Search for the cell housing the specified text and yield its [x, y] center coordinate. 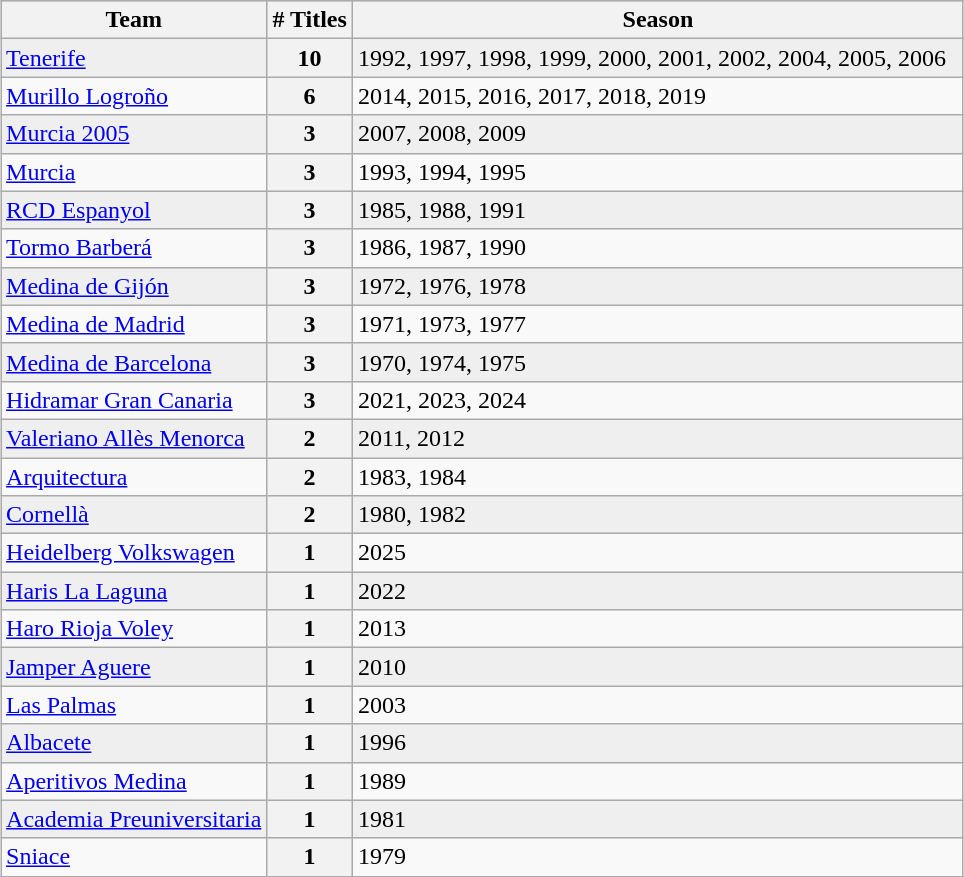
1972, 1976, 1978 [658, 286]
2021, 2023, 2024 [658, 400]
Team [134, 20]
2022 [658, 591]
Murcia [134, 172]
10 [310, 58]
Las Palmas [134, 705]
2025 [658, 553]
Jamper Aguere [134, 667]
1989 [658, 781]
RCD Espanyol [134, 210]
Hidramar Gran Canaria [134, 400]
Haro Rioja Voley [134, 629]
1985, 1988, 1991 [658, 210]
1993, 1994, 1995 [658, 172]
1986, 1987, 1990 [658, 248]
1970, 1974, 1975 [658, 362]
Medina de Gijón [134, 286]
1980, 1982 [658, 515]
# Titles [310, 20]
Murcia 2005 [134, 134]
Valeriano Allès Menorca [134, 438]
Cornellà [134, 515]
Season [658, 20]
Albacete [134, 743]
Medina de Barcelona [134, 362]
6 [310, 96]
2010 [658, 667]
Arquitectura [134, 477]
Tormo Barberá [134, 248]
1983, 1984 [658, 477]
Tenerife [134, 58]
Haris La Laguna [134, 591]
1971, 1973, 1977 [658, 324]
1992, 1997, 1998, 1999, 2000, 2001, 2002, 2004, 2005, 2006 [658, 58]
1979 [658, 857]
Heidelberg Volkswagen [134, 553]
1996 [658, 743]
2011, 2012 [658, 438]
2014, 2015, 2016, 2017, 2018, 2019 [658, 96]
2007, 2008, 2009 [658, 134]
Medina de Madrid [134, 324]
2003 [658, 705]
1981 [658, 819]
Sniace [134, 857]
Aperitivos Medina [134, 781]
Murillo Logroño [134, 96]
Academia Preuniversitaria [134, 819]
2013 [658, 629]
